Return the (x, y) coordinate for the center point of the cell that contains the specified text.  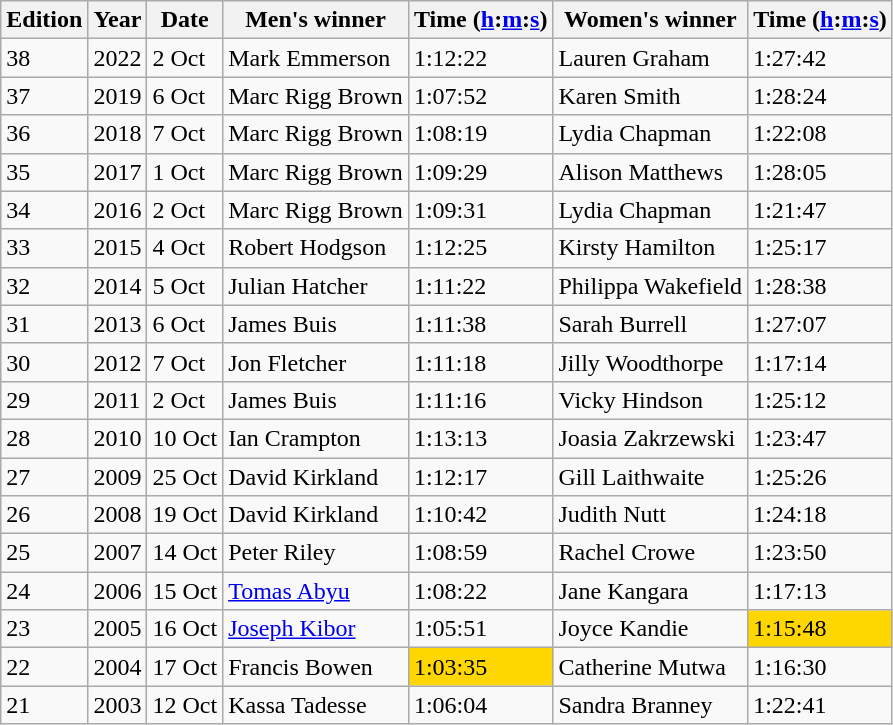
Catherine Mutwa (650, 667)
4 Oct (185, 248)
2012 (118, 362)
Joyce Kandie (650, 629)
1:24:18 (820, 515)
Sarah Burrell (650, 324)
2003 (118, 705)
2013 (118, 324)
1:11:22 (480, 286)
1:12:17 (480, 477)
17 Oct (185, 667)
Kirsty Hamilton (650, 248)
2018 (118, 134)
2019 (118, 96)
2017 (118, 172)
Philippa Wakefield (650, 286)
Lauren Graham (650, 58)
Vicky Hindson (650, 400)
16 Oct (185, 629)
2016 (118, 210)
1:27:42 (820, 58)
Judith Nutt (650, 515)
24 (44, 591)
1:17:13 (820, 591)
Jane Kangara (650, 591)
1 Oct (185, 172)
1:28:38 (820, 286)
Women's winner (650, 20)
1:17:14 (820, 362)
2011 (118, 400)
31 (44, 324)
1:11:38 (480, 324)
26 (44, 515)
1:22:41 (820, 705)
35 (44, 172)
1:23:50 (820, 553)
15 Oct (185, 591)
36 (44, 134)
2014 (118, 286)
34 (44, 210)
29 (44, 400)
Sandra Branney (650, 705)
Julian Hatcher (316, 286)
Year (118, 20)
10 Oct (185, 438)
1:06:04 (480, 705)
19 Oct (185, 515)
1:03:35 (480, 667)
Robert Hodgson (316, 248)
Francis Bowen (316, 667)
1:11:16 (480, 400)
2009 (118, 477)
27 (44, 477)
12 Oct (185, 705)
1:15:48 (820, 629)
25 Oct (185, 477)
38 (44, 58)
23 (44, 629)
1:28:05 (820, 172)
21 (44, 705)
2006 (118, 591)
Ian Crampton (316, 438)
1:09:31 (480, 210)
Date (185, 20)
Peter Riley (316, 553)
28 (44, 438)
Karen Smith (650, 96)
Tomas Abyu (316, 591)
Alison Matthews (650, 172)
Joasia Zakrzewski (650, 438)
14 Oct (185, 553)
Mark Emmerson (316, 58)
22 (44, 667)
1:08:59 (480, 553)
1:25:26 (820, 477)
Jilly Woodthorpe (650, 362)
1:11:18 (480, 362)
30 (44, 362)
1:13:13 (480, 438)
2022 (118, 58)
1:25:12 (820, 400)
1:08:19 (480, 134)
2008 (118, 515)
1:07:52 (480, 96)
Jon Fletcher (316, 362)
1:09:29 (480, 172)
Gill Laithwaite (650, 477)
2004 (118, 667)
1:05:51 (480, 629)
25 (44, 553)
1:21:47 (820, 210)
2015 (118, 248)
Joseph Kibor (316, 629)
1:22:08 (820, 134)
1:08:22 (480, 591)
Rachel Crowe (650, 553)
5 Oct (185, 286)
2007 (118, 553)
1:12:25 (480, 248)
Kassa Tadesse (316, 705)
Men's winner (316, 20)
1:25:17 (820, 248)
1:16:30 (820, 667)
33 (44, 248)
1:10:42 (480, 515)
37 (44, 96)
2010 (118, 438)
32 (44, 286)
1:12:22 (480, 58)
1:27:07 (820, 324)
1:23:47 (820, 438)
1:28:24 (820, 96)
2005 (118, 629)
Edition (44, 20)
